Return the (x, y) coordinate for the center point of the cell that contains the specified text.  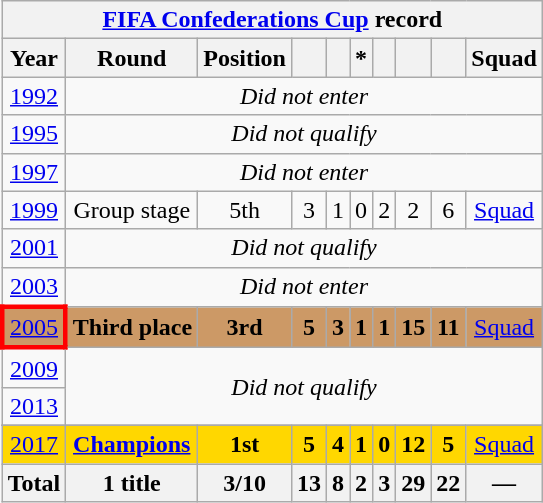
1997 (34, 172)
1992 (34, 96)
2003 (34, 287)
13 (308, 483)
2009 (34, 368)
* (362, 58)
2013 (34, 406)
— (504, 483)
8 (338, 483)
1999 (34, 210)
11 (448, 328)
2017 (34, 444)
2005 (34, 328)
1 title (132, 483)
3rd (245, 328)
12 (414, 444)
15 (414, 328)
2001 (34, 248)
29 (414, 483)
5th (245, 210)
FIFA Confederations Cup record (272, 20)
Champions (132, 444)
Third place (132, 328)
22 (448, 483)
1995 (34, 134)
Year (34, 58)
4 (338, 444)
3/10 (245, 483)
Position (245, 58)
Round (132, 58)
1st (245, 444)
Total (34, 483)
Group stage (132, 210)
6 (448, 210)
